Identify which cell holds the provided text, then report its [x, y] central coordinate. 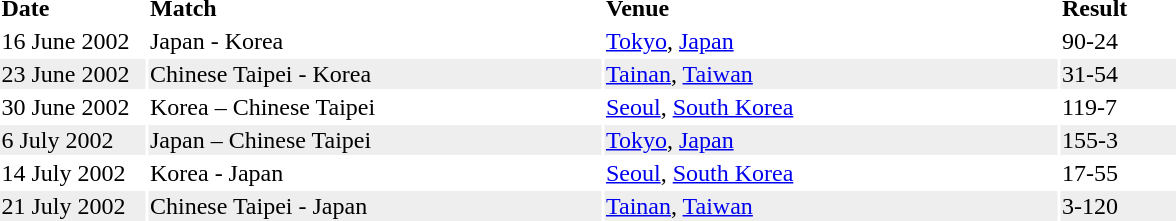
16 June 2002 [73, 41]
Japan - Korea [374, 41]
23 June 2002 [73, 74]
119-7 [1118, 107]
6 July 2002 [73, 140]
14 July 2002 [73, 173]
30 June 2002 [73, 107]
Korea - Japan [374, 173]
Korea – Chinese Taipei [374, 107]
Japan – Chinese Taipei [374, 140]
Chinese Taipei - Korea [374, 74]
3-120 [1118, 206]
31-54 [1118, 74]
17-55 [1118, 173]
21 July 2002 [73, 206]
155-3 [1118, 140]
Chinese Taipei - Japan [374, 206]
90-24 [1118, 41]
